Return (X, Y) of the center of cell containing provided text 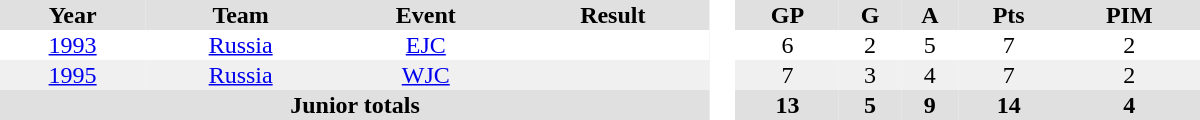
A (930, 15)
14 (1009, 105)
1993 (72, 45)
PIM (1129, 15)
GP (788, 15)
G (870, 15)
9 (930, 105)
Event (426, 15)
3 (870, 75)
6 (788, 45)
Result (612, 15)
Junior totals (355, 105)
1995 (72, 75)
Team (240, 15)
Year (72, 15)
EJC (426, 45)
13 (788, 105)
Pts (1009, 15)
WJC (426, 75)
